From the cell containing the given text, extract its center point as [X, Y] coordinate. 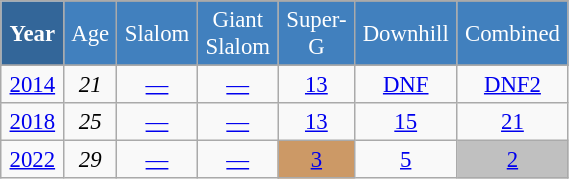
Year [32, 34]
2018 [32, 122]
2 [512, 160]
DNF2 [512, 85]
Combined [512, 34]
Downhill [406, 34]
2014 [32, 85]
Age [90, 34]
Slalom [158, 34]
DNF [406, 85]
25 [90, 122]
2022 [32, 160]
3 [316, 160]
29 [90, 160]
5 [406, 160]
Super-G [316, 34]
GiantSlalom [238, 34]
15 [406, 122]
